From the cell containing the given text, extract its center point as (X, Y) coordinate. 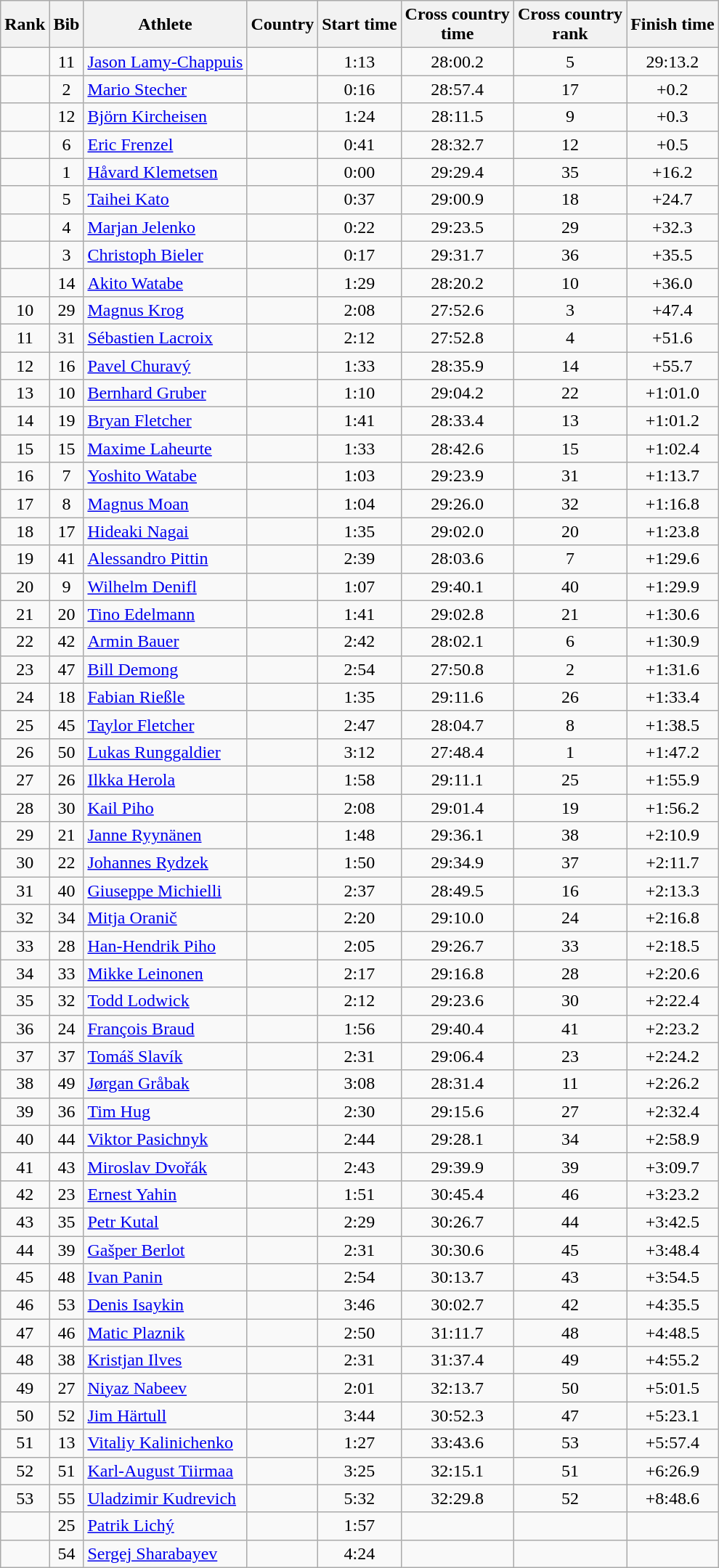
3:44 (359, 1416)
31:37.4 (458, 1360)
31:11.7 (458, 1333)
Niyaz Nabeev (166, 1388)
29:11.1 (458, 780)
Armin Bauer (166, 642)
+1:29.6 (673, 559)
Finish time (673, 25)
4:24 (359, 1553)
1:48 (359, 836)
Denis Isaykin (166, 1305)
Akito Watabe (166, 282)
0:22 (359, 227)
+1:30.9 (673, 642)
Sébastien Lacroix (166, 338)
2:37 (359, 891)
Maxime Laheurte (166, 449)
+2:16.8 (673, 918)
+1:02.4 (673, 449)
+0.2 (673, 89)
Viktor Pasichnyk (166, 1139)
27:52.8 (458, 338)
+51.6 (673, 338)
+3:09.7 (673, 1167)
2:17 (359, 973)
1:07 (359, 587)
+2:58.9 (673, 1139)
+5:01.5 (673, 1388)
0:00 (359, 172)
+2:24.2 (673, 1056)
+1:47.2 (673, 752)
Ernest Yahin (166, 1194)
Jim Härtull (166, 1416)
Kristjan Ilves (166, 1360)
29:36.1 (458, 836)
29:26.0 (458, 504)
Miroslav Dvořák (166, 1167)
Patrik Lichý (166, 1526)
27:50.8 (458, 669)
Alessandro Pittin (166, 559)
Pavel Churavý (166, 365)
+0.5 (673, 144)
55 (67, 1498)
+3:23.2 (673, 1194)
28:03.6 (458, 559)
+2:32.4 (673, 1111)
Taylor Fletcher (166, 724)
3:08 (359, 1084)
Bernhard Gruber (166, 393)
+1:38.5 (673, 724)
+2:11.7 (673, 863)
Start time (359, 25)
+32.3 (673, 227)
28:02.1 (458, 642)
+1:16.8 (673, 504)
29:13.2 (673, 62)
29:23.9 (458, 476)
+47.4 (673, 310)
29:29.4 (458, 172)
Rank (25, 25)
1:27 (359, 1443)
+1:01.0 (673, 393)
5:32 (359, 1498)
3:46 (359, 1305)
+2:13.3 (673, 891)
+2:22.4 (673, 1001)
+4:55.2 (673, 1360)
+5:57.4 (673, 1443)
Taihei Kato (166, 200)
+1:55.9 (673, 780)
28:57.4 (458, 89)
+6:26.9 (673, 1471)
28:33.4 (458, 421)
Giuseppe Michielli (166, 891)
Athlete (166, 25)
1:03 (359, 476)
Mikke Leinonen (166, 973)
29:28.1 (458, 1139)
Petr Kutal (166, 1222)
+3:42.5 (673, 1222)
1:10 (359, 393)
+4:35.5 (673, 1305)
Yoshito Watabe (166, 476)
+1:29.9 (673, 587)
32:13.7 (458, 1388)
1:57 (359, 1526)
Johannes Rydzek (166, 863)
Cross countryrank (569, 25)
1:04 (359, 504)
29:23.5 (458, 227)
2:44 (359, 1139)
Eric Frenzel (166, 144)
29:40.1 (458, 587)
1:29 (359, 282)
29:39.9 (458, 1167)
Lukas Runggaldier (166, 752)
+0.3 (673, 117)
+16.2 (673, 172)
+2:18.5 (673, 946)
54 (67, 1553)
+3:54.5 (673, 1278)
+36.0 (673, 282)
Vitaliy Kalinichenko (166, 1443)
+4:48.5 (673, 1333)
28:35.9 (458, 365)
0:17 (359, 255)
30:26.7 (458, 1222)
Tim Hug (166, 1111)
+1:31.6 (673, 669)
Magnus Krog (166, 310)
28:32.7 (458, 144)
29:15.6 (458, 1111)
1:58 (359, 780)
32:15.1 (458, 1471)
1:24 (359, 117)
28:49.5 (458, 891)
3:12 (359, 752)
29:01.4 (458, 808)
1:50 (359, 863)
29:40.4 (458, 1029)
29:00.9 (458, 200)
0:41 (359, 144)
Kail Piho (166, 808)
0:37 (359, 200)
2:20 (359, 918)
Magnus Moan (166, 504)
+3:48.4 (673, 1249)
Ivan Panin (166, 1278)
28:42.6 (458, 449)
1:13 (359, 62)
+1:30.6 (673, 614)
2:47 (359, 724)
33:43.6 (458, 1443)
29:34.9 (458, 863)
2:39 (359, 559)
27:52.6 (458, 310)
Han-Hendrik Piho (166, 946)
Gašper Berlot (166, 1249)
2:05 (359, 946)
Tino Edelmann (166, 614)
32:29.8 (458, 1498)
29:31.7 (458, 255)
3:25 (359, 1471)
+1:56.2 (673, 808)
30:52.3 (458, 1416)
28:00.2 (458, 62)
Matic Plaznik (166, 1333)
2:29 (359, 1222)
Tomáš Slavík (166, 1056)
28:20.2 (458, 282)
Ilkka Herola (166, 780)
+5:23.1 (673, 1416)
Wilhelm Denifl (166, 587)
Cross countrytime (458, 25)
1:51 (359, 1194)
0:16 (359, 89)
29:16.8 (458, 973)
29:02.0 (458, 531)
30:45.4 (458, 1194)
François Braud (166, 1029)
Christoph Bieler (166, 255)
Hideaki Nagai (166, 531)
29:11.6 (458, 697)
+1:13.7 (673, 476)
Karl-August Tiirmaa (166, 1471)
Bryan Fletcher (166, 421)
Janne Ryynänen (166, 836)
29:23.6 (458, 1001)
+2:23.2 (673, 1029)
29:26.7 (458, 946)
30:13.7 (458, 1278)
Bib (67, 25)
+2:20.6 (673, 973)
Mitja Oranič (166, 918)
2:30 (359, 1111)
30:30.6 (458, 1249)
2:42 (359, 642)
Jørgan Gråbak (166, 1084)
29:02.8 (458, 614)
+35.5 (673, 255)
28:04.7 (458, 724)
Marjan Jelenko (166, 227)
28:31.4 (458, 1084)
27:48.4 (458, 752)
2:50 (359, 1333)
28:11.5 (458, 117)
+1:33.4 (673, 697)
+8:48.6 (673, 1498)
+2:26.2 (673, 1084)
Sergej Sharabayev (166, 1553)
Mario Stecher (166, 89)
1:56 (359, 1029)
Björn Kircheisen (166, 117)
+2:10.9 (673, 836)
29:04.2 (458, 393)
+24.7 (673, 200)
29:10.0 (458, 918)
+1:01.2 (673, 421)
Jason Lamy-Chappuis (166, 62)
Fabian Rießle (166, 697)
2:43 (359, 1167)
+55.7 (673, 365)
30:02.7 (458, 1305)
Todd Lodwick (166, 1001)
Uladzimir Kudrevich (166, 1498)
29:06.4 (458, 1056)
2:01 (359, 1388)
Håvard Klemetsen (166, 172)
Bill Demong (166, 669)
+1:23.8 (673, 531)
Country (283, 25)
